Extract the [x, y] coordinate from the center of the cell holding the provided text.  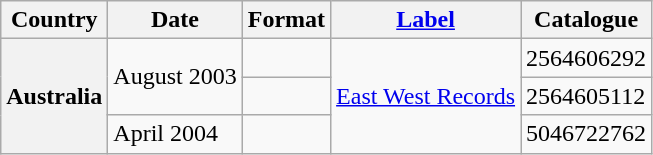
Country [54, 20]
Date [175, 20]
Australia [54, 96]
April 2004 [175, 134]
East West Records [426, 96]
2564605112 [586, 96]
Format [286, 20]
Label [426, 20]
5046722762 [586, 134]
August 2003 [175, 77]
2564606292 [586, 58]
Catalogue [586, 20]
